Extract the [X, Y] coordinate from the center of the cell holding the provided text.  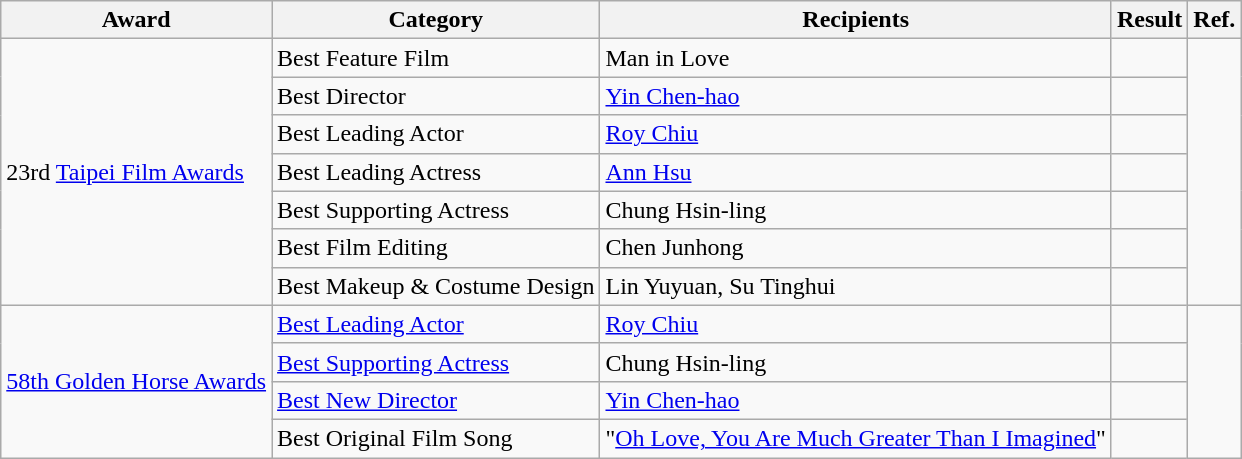
Man in Love [856, 58]
Best Director [436, 96]
Chen Junhong [856, 248]
Lin Yuyuan, Su Tinghui [856, 286]
"Oh Love, You Are Much Greater Than I Imagined" [856, 438]
Best Film Editing [436, 248]
58th Golden Horse Awards [136, 381]
Best Original Film Song [436, 438]
Best Makeup & Costume Design [436, 286]
Award [136, 20]
23rd Taipei Film Awards [136, 172]
Ref. [1214, 20]
Recipients [856, 20]
Ann Hsu [856, 172]
Best New Director [436, 400]
Category [436, 20]
Best Leading Actress [436, 172]
Result [1149, 20]
Best Feature Film [436, 58]
